Output the (X, Y) coordinate of the center of the cell containing the given text.  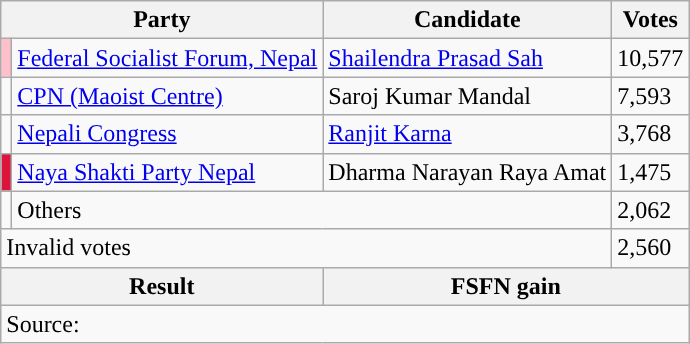
10,577 (650, 58)
1,475 (650, 172)
Naya Shakti Party Nepal (168, 172)
Shailendra Prasad Sah (468, 58)
FSFN gain (506, 286)
Invalid votes (306, 248)
2,560 (650, 248)
CPN (Maoist Centre) (168, 96)
Dharma Narayan Raya Amat (468, 172)
Saroj Kumar Mandal (468, 96)
7,593 (650, 96)
Others (312, 210)
Ranjit Karna (468, 134)
Source: (345, 324)
Votes (650, 20)
Result (162, 286)
Party (162, 20)
3,768 (650, 134)
Candidate (468, 20)
Nepali Congress (168, 134)
Federal Socialist Forum, Nepal (168, 58)
2,062 (650, 210)
